Find where the given text appears and provide that cell's center as [x, y] coordinate. 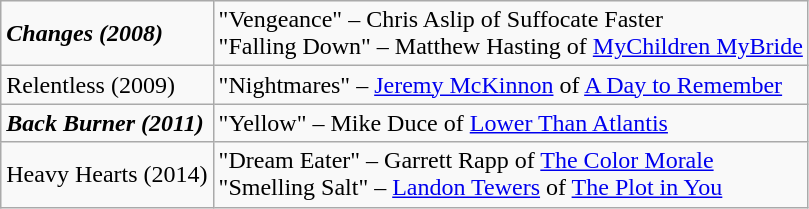
Changes (2008) [107, 34]
"Yellow" – Mike Duce of Lower Than Atlantis [510, 123]
Back Burner (2011) [107, 123]
"Dream Eater" – Garrett Rapp of The Color Morale"Smelling Salt" – Landon Tewers of The Plot in You [510, 174]
Heavy Hearts (2014) [107, 174]
"Vengeance" – Chris Aslip of Suffocate Faster"Falling Down" – Matthew Hasting of MyChildren MyBride [510, 34]
Relentless (2009) [107, 85]
"Nightmares" – Jeremy McKinnon of A Day to Remember [510, 85]
